For the text-containing cell, return its midpoint in [X, Y] coordinate format. 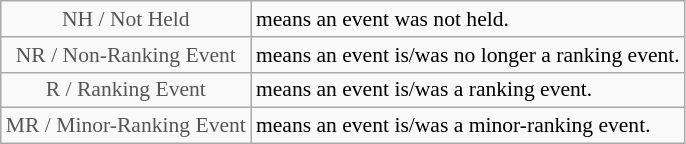
means an event is/was a minor-ranking event. [468, 126]
means an event is/was a ranking event. [468, 90]
means an event was not held. [468, 19]
MR / Minor-Ranking Event [126, 126]
R / Ranking Event [126, 90]
NR / Non-Ranking Event [126, 55]
means an event is/was no longer a ranking event. [468, 55]
NH / Not Held [126, 19]
